Return the [x, y] coordinate for the center point of the cell that contains the specified text.  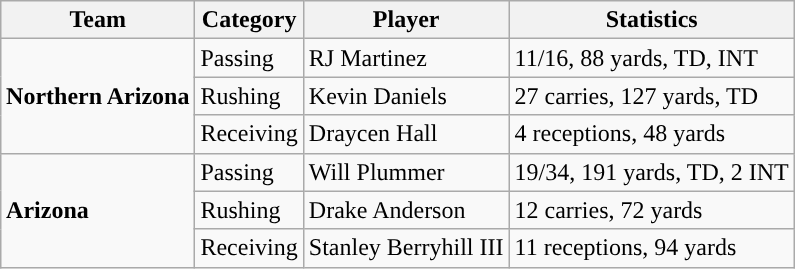
27 carries, 127 yards, TD [652, 96]
12 carries, 72 yards [652, 210]
19/34, 191 yards, TD, 2 INT [652, 172]
11/16, 88 yards, TD, INT [652, 58]
Kevin Daniels [406, 96]
Arizona [98, 210]
Will Plummer [406, 172]
Drake Anderson [406, 210]
4 receptions, 48 yards [652, 134]
Draycen Hall [406, 134]
Category [249, 20]
RJ Martinez [406, 58]
Statistics [652, 20]
Team [98, 20]
11 receptions, 94 yards [652, 248]
Player [406, 20]
Stanley Berryhill III [406, 248]
Northern Arizona [98, 96]
